Extract the (x, y) coordinate from the center of the cell holding the provided text.  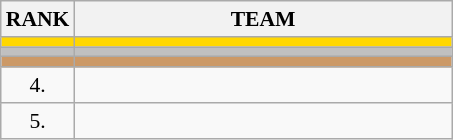
TEAM (262, 19)
5. (38, 121)
4. (38, 85)
RANK (38, 19)
